Provide the [x, y] coordinate of the cell's center where the given text is located.  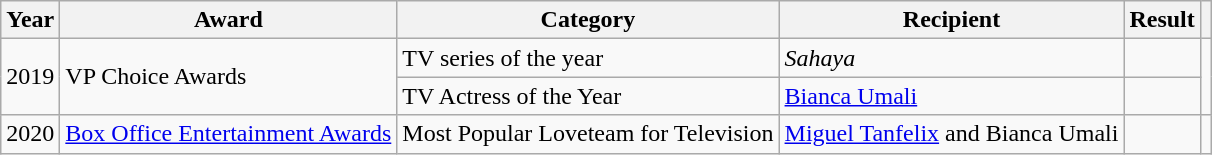
Miguel Tanfelix and Bianca Umali [952, 134]
TV Actress of the Year [588, 96]
Box Office Entertainment Awards [228, 134]
Most Popular Loveteam for Television [588, 134]
Award [228, 20]
2019 [30, 77]
Category [588, 20]
Year [30, 20]
TV series of the year [588, 58]
Recipient [952, 20]
Sahaya [952, 58]
VP Choice Awards [228, 77]
Result [1162, 20]
Bianca Umali [952, 96]
2020 [30, 134]
